From the cell containing the given text, extract its center point as [x, y] coordinate. 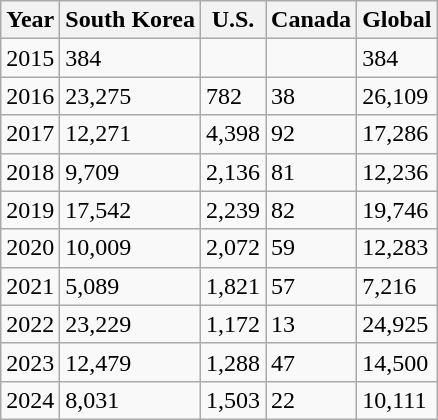
2017 [30, 134]
Global [397, 20]
1,821 [232, 286]
2022 [30, 324]
2015 [30, 58]
Canada [312, 20]
17,542 [130, 210]
2016 [30, 96]
Year [30, 20]
2023 [30, 362]
1,288 [232, 362]
12,479 [130, 362]
5,089 [130, 286]
U.S. [232, 20]
12,236 [397, 172]
38 [312, 96]
47 [312, 362]
23,275 [130, 96]
782 [232, 96]
12,283 [397, 248]
2,136 [232, 172]
57 [312, 286]
9,709 [130, 172]
2,239 [232, 210]
2020 [30, 248]
1,172 [232, 324]
7,216 [397, 286]
12,271 [130, 134]
4,398 [232, 134]
South Korea [130, 20]
19,746 [397, 210]
13 [312, 324]
59 [312, 248]
23,229 [130, 324]
82 [312, 210]
2021 [30, 286]
10,111 [397, 400]
22 [312, 400]
1,503 [232, 400]
14,500 [397, 362]
2,072 [232, 248]
2024 [30, 400]
2018 [30, 172]
2019 [30, 210]
26,109 [397, 96]
17,286 [397, 134]
24,925 [397, 324]
81 [312, 172]
92 [312, 134]
10,009 [130, 248]
8,031 [130, 400]
